From the cell containing the given text, extract its center point as [x, y] coordinate. 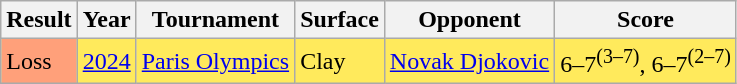
Result [39, 20]
Surface [340, 20]
Loss [39, 62]
Clay [340, 62]
Tournament [215, 20]
Paris Olympics [215, 62]
Year [106, 20]
2024 [106, 62]
Novak Djokovic [469, 62]
Opponent [469, 20]
Score [646, 20]
6–7(3–7), 6–7(2–7) [646, 62]
